Find where the given text appears and provide that cell's center as [X, Y] coordinate. 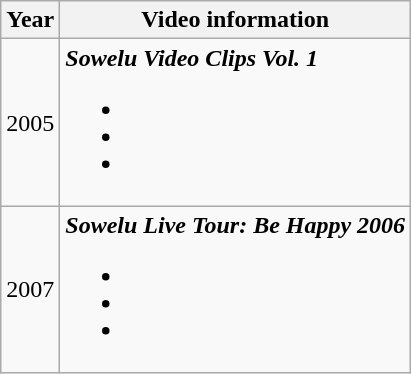
Sowelu Live Tour: Be Happy 2006 [236, 290]
2007 [30, 290]
Video information [236, 20]
Year [30, 20]
Sowelu Video Clips Vol. 1 [236, 122]
2005 [30, 122]
